Determine the (x, y) coordinate at the center of the cell enclosing the given text.  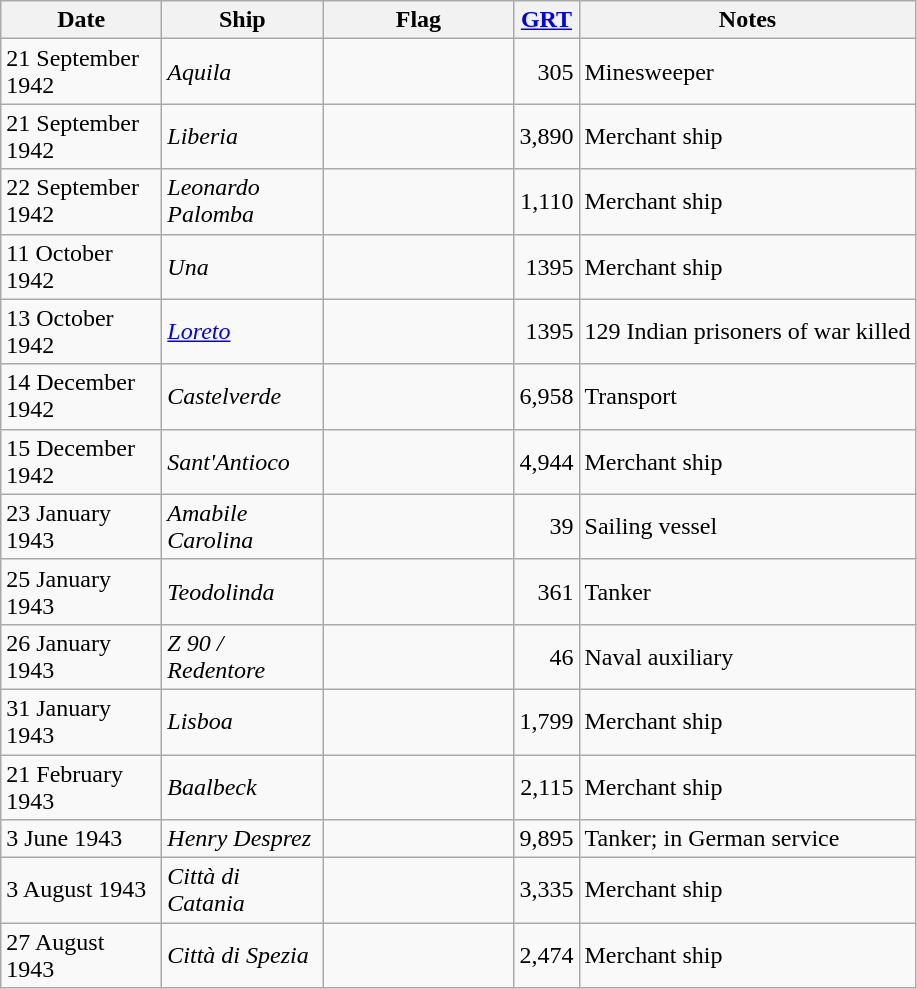
Città di Catania (242, 890)
14 December 1942 (82, 396)
9,895 (546, 839)
13 October 1942 (82, 332)
Sant'Antioco (242, 462)
2,474 (546, 956)
Teodolinda (242, 592)
Tanker; in German service (748, 839)
Liberia (242, 136)
Ship (242, 20)
Minesweeper (748, 72)
Aquila (242, 72)
Notes (748, 20)
46 (546, 656)
2,115 (546, 786)
1,110 (546, 202)
129 Indian prisoners of war killed (748, 332)
Castelverde (242, 396)
Leonardo Palomba (242, 202)
361 (546, 592)
GRT (546, 20)
21 February 1943 (82, 786)
Loreto (242, 332)
305 (546, 72)
Naval auxiliary (748, 656)
Tanker (748, 592)
Amabile Carolina (242, 526)
26 January 1943 (82, 656)
Transport (748, 396)
3 August 1943 (82, 890)
3,890 (546, 136)
3 June 1943 (82, 839)
Una (242, 266)
Z 90 / Redentore (242, 656)
Lisboa (242, 722)
Sailing vessel (748, 526)
31 January 1943 (82, 722)
Henry Desprez (242, 839)
15 December 1942 (82, 462)
22 September 1942 (82, 202)
6,958 (546, 396)
23 January 1943 (82, 526)
1,799 (546, 722)
11 October 1942 (82, 266)
4,944 (546, 462)
Flag (418, 20)
27 August 1943 (82, 956)
39 (546, 526)
3,335 (546, 890)
Date (82, 20)
Baalbeck (242, 786)
Città di Spezia (242, 956)
25 January 1943 (82, 592)
